Pinpoint the cell where the given text exists, returning its [x, y] midpoint coordinate. 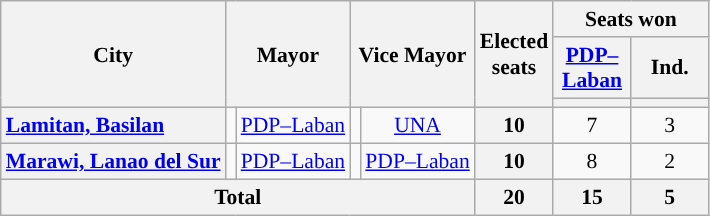
Mayor [288, 54]
Seats won [630, 19]
8 [592, 162]
Marawi, Lanao del Sur [114, 162]
7 [592, 126]
2 [670, 162]
15 [592, 197]
20 [514, 197]
Total [238, 197]
Vice Mayor [412, 54]
UNA [417, 126]
Ind. [670, 68]
City [114, 54]
3 [670, 126]
5 [670, 197]
Lamitan, Basilan [114, 126]
Electedseats [514, 54]
